Detect which cell encompasses the target text, then output its (X, Y) center coordinate. 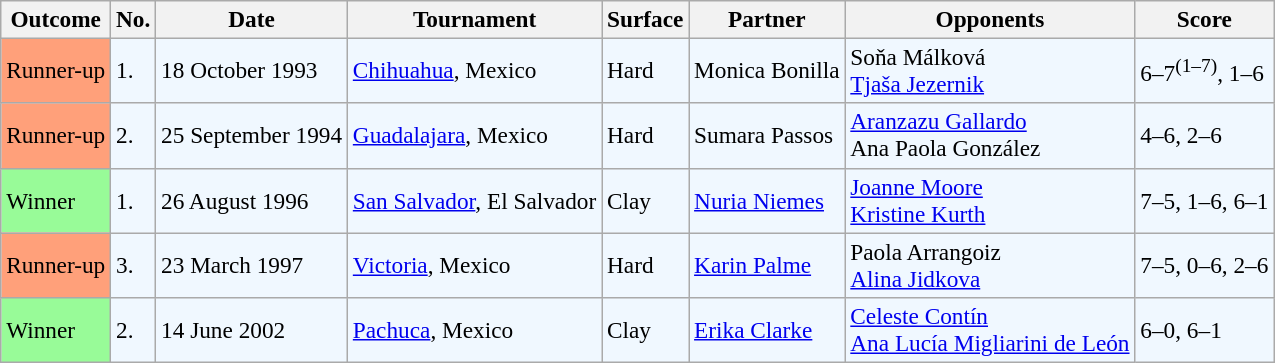
3. (134, 264)
Surface (646, 19)
Aranzazu Gallardo Ana Paola González (990, 136)
6–7(1–7), 1–6 (1204, 70)
7–5, 0–6, 2–6 (1204, 264)
Monica Bonilla (767, 70)
26 August 1996 (252, 200)
Chihuahua, Mexico (474, 70)
Soňa Málková Tjaša Jezernik (990, 70)
Partner (767, 19)
Nuria Niemes (767, 200)
7–5, 1–6, 6–1 (1204, 200)
Victoria, Mexico (474, 264)
4–6, 2–6 (1204, 136)
Erika Clarke (767, 330)
18 October 1993 (252, 70)
Pachuca, Mexico (474, 330)
Outcome (56, 19)
Karin Palme (767, 264)
Celeste Contín Ana Lucía Migliarini de León (990, 330)
6–0, 6–1 (1204, 330)
Tournament (474, 19)
25 September 1994 (252, 136)
Score (1204, 19)
14 June 2002 (252, 330)
Paola Arrangoiz Alina Jidkova (990, 264)
Opponents (990, 19)
Guadalajara, Mexico (474, 136)
No. (134, 19)
23 March 1997 (252, 264)
San Salvador, El Salvador (474, 200)
Joanne Moore Kristine Kurth (990, 200)
Date (252, 19)
Sumara Passos (767, 136)
